Identify which cell holds the provided text, then report its (x, y) central coordinate. 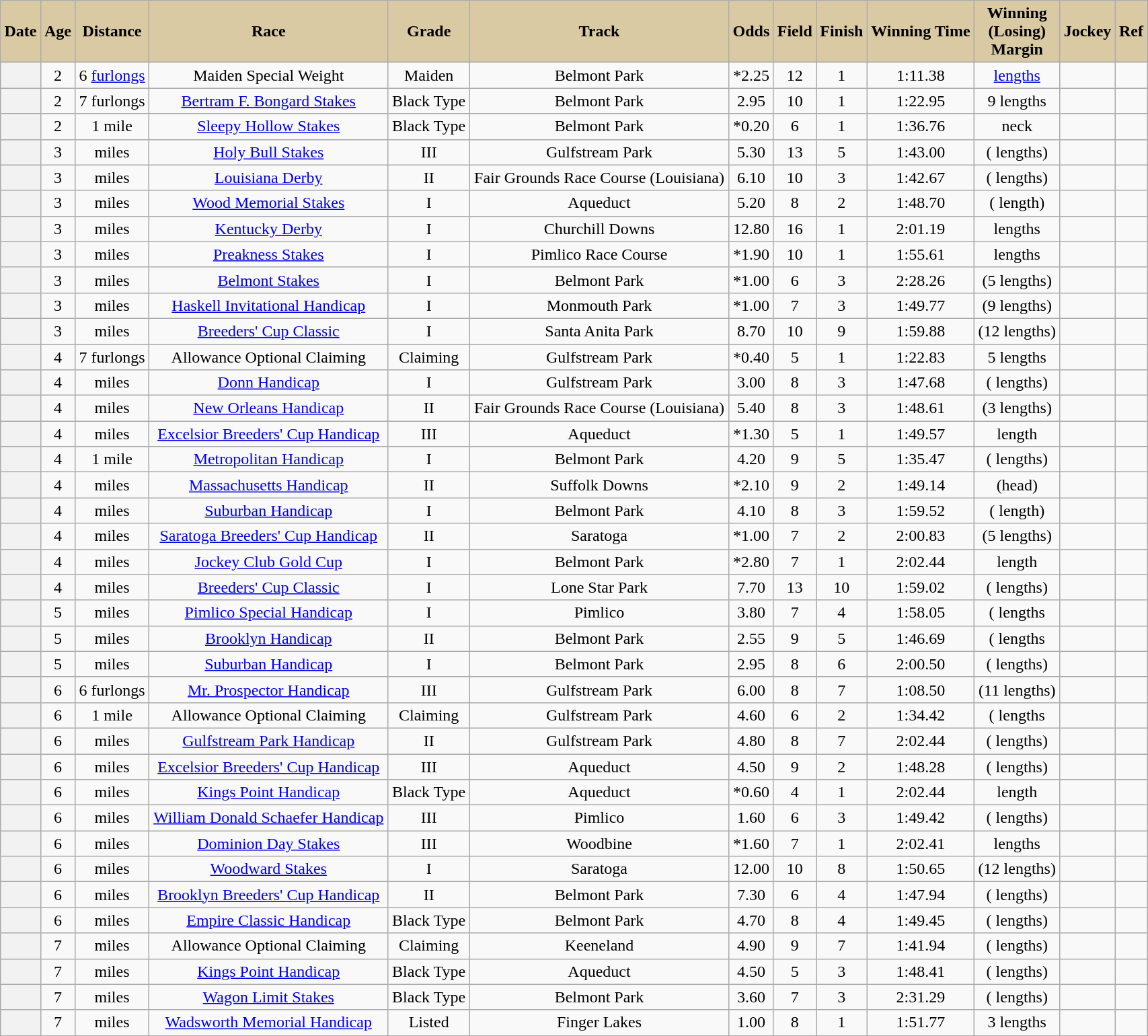
Jockey (1087, 32)
Jockey Club Gold Cup (268, 562)
Santa Anita Park (599, 331)
1:35.47 (921, 459)
Maiden Special Weight (268, 75)
1:50.65 (921, 869)
1:58.05 (921, 613)
3.60 (751, 997)
Metropolitan Handicap (268, 459)
*1.30 (751, 434)
2:02.41 (921, 844)
3.80 (751, 613)
*1.90 (751, 254)
Gulfstream Park Handicap (268, 741)
1:49.14 (921, 485)
Wagon Limit Stakes (268, 997)
6.10 (751, 178)
Maiden (429, 75)
Woodbine (599, 844)
9 lengths (1017, 101)
3.00 (751, 383)
4.70 (751, 920)
New Orleans Handicap (268, 408)
6.00 (751, 690)
Brooklyn Handicap (268, 638)
Massachusetts Handicap (268, 485)
1:48.28 (921, 766)
1:47.94 (921, 895)
Age (58, 32)
Finger Lakes (599, 1023)
*0.40 (751, 357)
1.60 (751, 818)
Dominion Day Stakes (268, 844)
5.20 (751, 203)
Listed (429, 1023)
Suffolk Downs (599, 485)
Woodward Stakes (268, 869)
Louisiana Derby (268, 178)
1.00 (751, 1023)
Wadsworth Memorial Handicap (268, 1023)
Winning(Losing)Margin (1017, 32)
Finish (842, 32)
1:11.38 (921, 75)
4.20 (751, 459)
2.55 (751, 638)
2:28.26 (921, 280)
(11 lengths) (1017, 690)
Churchill Downs (599, 229)
William Donald Schaefer Handicap (268, 818)
Empire Classic Handicap (268, 920)
5.40 (751, 408)
Sleepy Hollow Stakes (268, 126)
1:49.77 (921, 305)
*2.10 (751, 485)
Field (795, 32)
*2.80 (751, 562)
Lone Star Park (599, 587)
Winning Time (921, 32)
Distance (112, 32)
1:42.67 (921, 178)
Keeneland (599, 946)
2:00.50 (921, 664)
1:51.77 (921, 1023)
4.80 (751, 741)
1:48.70 (921, 203)
*0.20 (751, 126)
1:48.61 (921, 408)
1:59.88 (921, 331)
4.90 (751, 946)
1:34.42 (921, 715)
8.70 (751, 331)
(head) (1017, 485)
12.00 (751, 869)
1:59.02 (921, 587)
1:49.42 (921, 818)
1:49.45 (921, 920)
1:59.52 (921, 511)
Track (599, 32)
(3 lengths) (1017, 408)
12 (795, 75)
2:31.29 (921, 997)
1:36.76 (921, 126)
4.10 (751, 511)
16 (795, 229)
Haskell Invitational Handicap (268, 305)
3 lengths (1017, 1023)
Holy Bull Stakes (268, 152)
Odds (751, 32)
Preakness Stakes (268, 254)
2:01.19 (921, 229)
Ref (1131, 32)
7.70 (751, 587)
Date (20, 32)
1:46.69 (921, 638)
*0.60 (751, 792)
Race (268, 32)
12.80 (751, 229)
Pimlico Special Handicap (268, 613)
4.60 (751, 715)
5.30 (751, 152)
Bertram F. Bongard Stakes (268, 101)
(9 lengths) (1017, 305)
2:00.83 (921, 536)
1:41.94 (921, 946)
Grade (429, 32)
Kentucky Derby (268, 229)
Monmouth Park (599, 305)
Mr. Prospector Handicap (268, 690)
Saratoga Breeders' Cup Handicap (268, 536)
1:22.83 (921, 357)
Wood Memorial Stakes (268, 203)
*2.25 (751, 75)
Belmont Stakes (268, 280)
1:08.50 (921, 690)
Pimlico Race Course (599, 254)
1:48.41 (921, 971)
1:47.68 (921, 383)
Brooklyn Breeders' Cup Handicap (268, 895)
1:43.00 (921, 152)
5 lengths (1017, 357)
7.30 (751, 895)
*1.60 (751, 844)
1:22.95 (921, 101)
1:49.57 (921, 434)
neck (1017, 126)
1:55.61 (921, 254)
Donn Handicap (268, 383)
